Find where the given text appears and provide that cell's center as [x, y] coordinate. 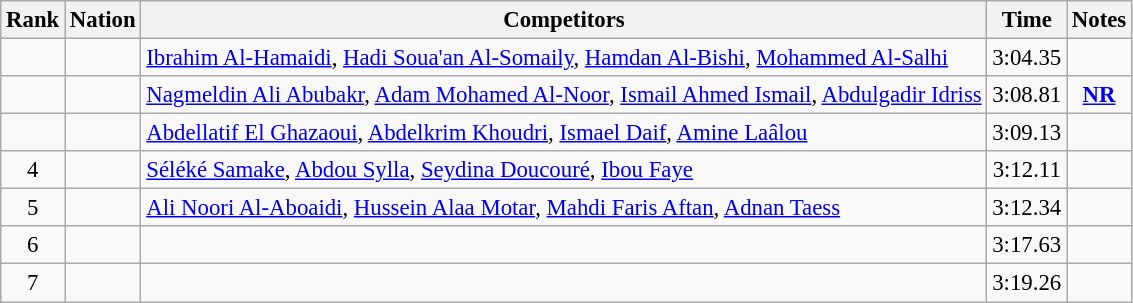
NR [1100, 95]
Séléké Samake, Abdou Sylla, Seydina Doucouré, Ibou Faye [564, 170]
6 [33, 245]
Time [1027, 20]
3:19.26 [1027, 283]
3:08.81 [1027, 95]
Rank [33, 20]
3:17.63 [1027, 245]
Nation [103, 20]
3:12.11 [1027, 170]
4 [33, 170]
Abdellatif El Ghazaoui, Abdelkrim Khoudri, Ismael Daif, Amine Laâlou [564, 133]
Ibrahim Al-Hamaidi, Hadi Soua'an Al-Somaily, Hamdan Al-Bishi, Mohammed Al-Salhi [564, 58]
3:12.34 [1027, 208]
Notes [1100, 20]
Nagmeldin Ali Abubakr, Adam Mohamed Al-Noor, Ismail Ahmed Ismail, Abdulgadir Idriss [564, 95]
7 [33, 283]
Ali Noori Al-Aboaidi, Hussein Alaa Motar, Mahdi Faris Aftan, Adnan Taess [564, 208]
3:04.35 [1027, 58]
Competitors [564, 20]
3:09.13 [1027, 133]
5 [33, 208]
